Output the (x, y) coordinate of the center of the cell containing the given text.  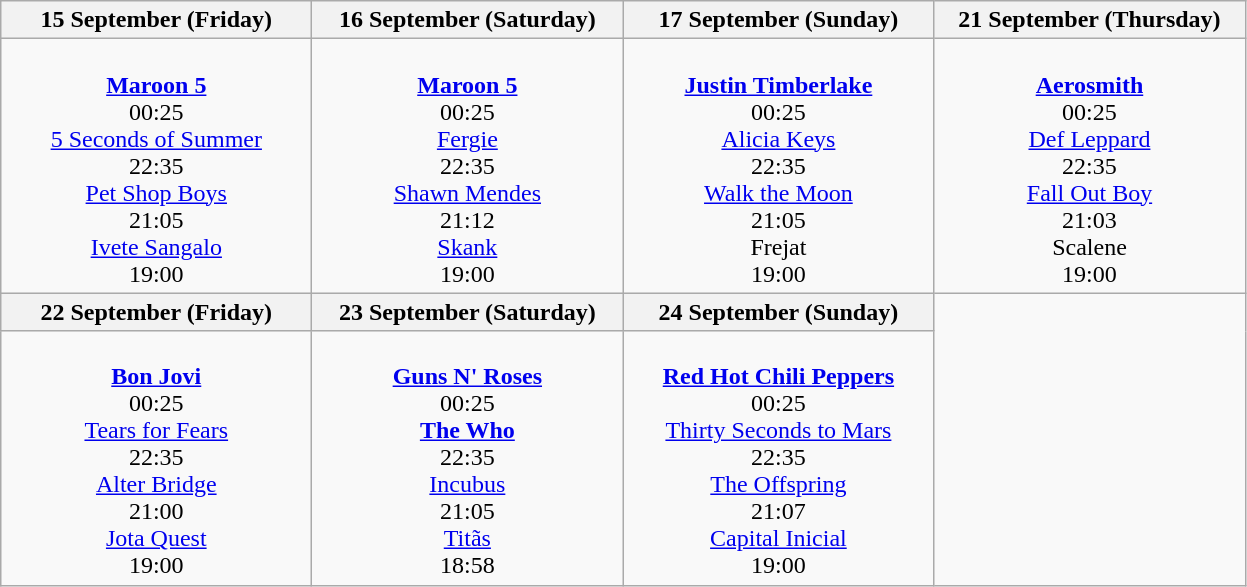
Red Hot Chili Peppers00:25 Thirty Seconds to Mars22:35 The Offspring21:07 Capital Inicial19:00 (778, 458)
23 September (Saturday) (468, 312)
24 September (Sunday) (778, 312)
Maroon 500:25 Fergie22:35 Shawn Mendes21:12 Skank19:00 (468, 166)
Bon Jovi00:25 Tears for Fears22:35 Alter Bridge21:00 Jota Quest19:00 (156, 458)
Maroon 500:25 5 Seconds of Summer22:35 Pet Shop Boys21:05 Ivete Sangalo19:00 (156, 166)
22 September (Friday) (156, 312)
Justin Timberlake00:25 Alicia Keys22:35 Walk the Moon21:05 Frejat19:00 (778, 166)
Guns N' Roses00:25 The Who22:35 Incubus21:05 Titãs18:58 (468, 458)
21 September (Thursday) (1090, 20)
16 September (Saturday) (468, 20)
17 September (Sunday) (778, 20)
15 September (Friday) (156, 20)
Aerosmith00:25 Def Leppard22:35 Fall Out Boy21:03 Scalene19:00 (1090, 166)
